Find where the given text appears and provide that cell's center as [x, y] coordinate. 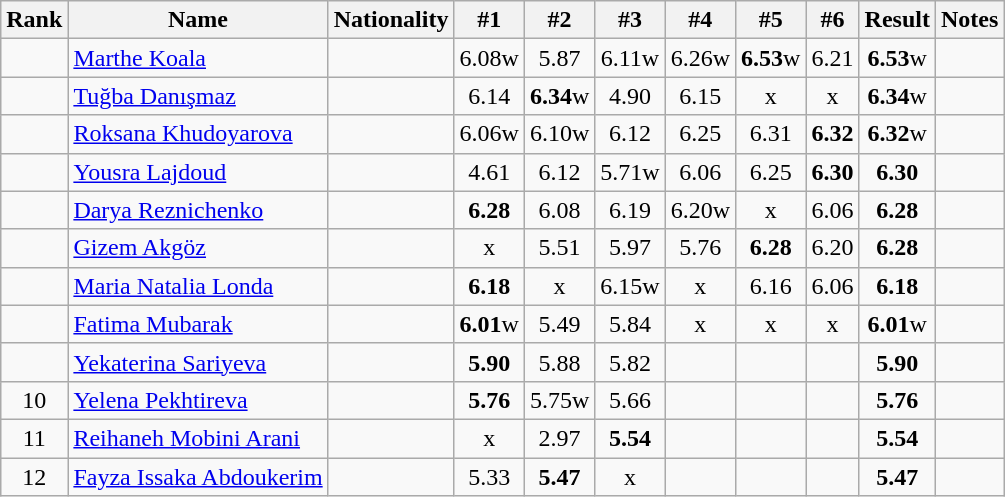
2.97 [559, 438]
5.97 [630, 248]
6.19 [630, 210]
Marthe Koala [198, 58]
Nationality [391, 20]
5.71w [630, 172]
6.16 [771, 286]
#3 [630, 20]
Yelena Pekhtireva [198, 400]
Fatima Mubarak [198, 324]
Notes [969, 20]
6.10w [559, 134]
6.20w [700, 210]
12 [34, 477]
#2 [559, 20]
5.66 [630, 400]
10 [34, 400]
5.88 [559, 362]
#1 [489, 20]
5.51 [559, 248]
4.61 [489, 172]
Yekaterina Sariyeva [198, 362]
Rank [34, 20]
6.26w [700, 58]
#4 [700, 20]
Name [198, 20]
6.32 [832, 134]
5.87 [559, 58]
6.32w [897, 134]
11 [34, 438]
6.21 [832, 58]
#5 [771, 20]
5.75w [559, 400]
6.08 [559, 210]
Tuğba Danışmaz [198, 96]
6.20 [832, 248]
#6 [832, 20]
6.11w [630, 58]
6.15w [630, 286]
Reihaneh Mobini Arani [198, 438]
6.31 [771, 134]
4.90 [630, 96]
Roksana Khudoyarova [198, 134]
Fayza Issaka Abdoukerim [198, 477]
6.06w [489, 134]
Darya Reznichenko [198, 210]
5.49 [559, 324]
5.84 [630, 324]
Result [897, 20]
Gizem Akgöz [198, 248]
6.15 [700, 96]
5.82 [630, 362]
6.14 [489, 96]
6.08w [489, 58]
5.33 [489, 477]
Maria Natalia Londa [198, 286]
Yousra Lajdoud [198, 172]
